Extract the (X, Y) coordinate from the center of the cell holding the provided text.  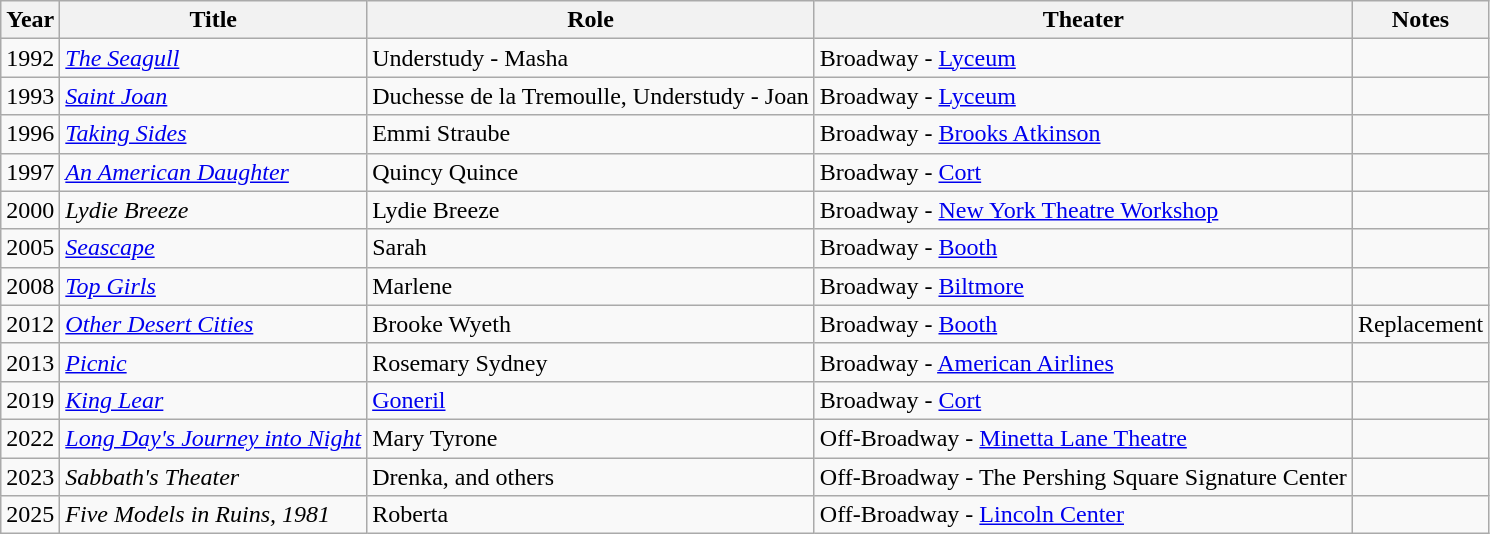
Theater (1083, 20)
2008 (30, 286)
2022 (30, 438)
Other Desert Cities (214, 324)
Emmi Straube (591, 134)
Off-Broadway - The Pershing Square Signature Center (1083, 477)
The Seagull (214, 58)
2005 (30, 248)
Broadway - Brooks Atkinson (1083, 134)
2012 (30, 324)
Sarah (591, 248)
Rosemary Sydney (591, 362)
Seascape (214, 248)
An American Daughter (214, 172)
Off-Broadway - Lincoln Center (1083, 515)
Marlene (591, 286)
1993 (30, 96)
2023 (30, 477)
Goneril (591, 400)
Long Day's Journey into Night (214, 438)
Broadway - Biltmore (1083, 286)
Year (30, 20)
Off-Broadway - Minetta Lane Theatre (1083, 438)
Brooke Wyeth (591, 324)
2025 (30, 515)
Title (214, 20)
2019 (30, 400)
Replacement (1420, 324)
Top Girls (214, 286)
Broadway - American Airlines (1083, 362)
Role (591, 20)
2000 (30, 210)
1997 (30, 172)
Notes (1420, 20)
Five Models in Ruins, 1981 (214, 515)
1992 (30, 58)
1996 (30, 134)
Understudy - Masha (591, 58)
Roberta (591, 515)
Saint Joan (214, 96)
King Lear (214, 400)
Duchesse de la Tremoulle, Understudy - Joan (591, 96)
Mary Tyrone (591, 438)
Taking Sides (214, 134)
Broadway - New York Theatre Workshop (1083, 210)
Picnic (214, 362)
Sabbath's Theater (214, 477)
2013 (30, 362)
Quincy Quince (591, 172)
Drenka, and others (591, 477)
